Return (X, Y) of the center of cell containing provided text 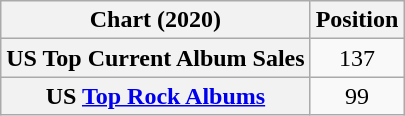
99 (357, 96)
Position (357, 20)
US Top Current Album Sales (156, 58)
US Top Rock Albums (156, 96)
Chart (2020) (156, 20)
137 (357, 58)
